Output the (X, Y) coordinate of the center of the cell containing the given text.  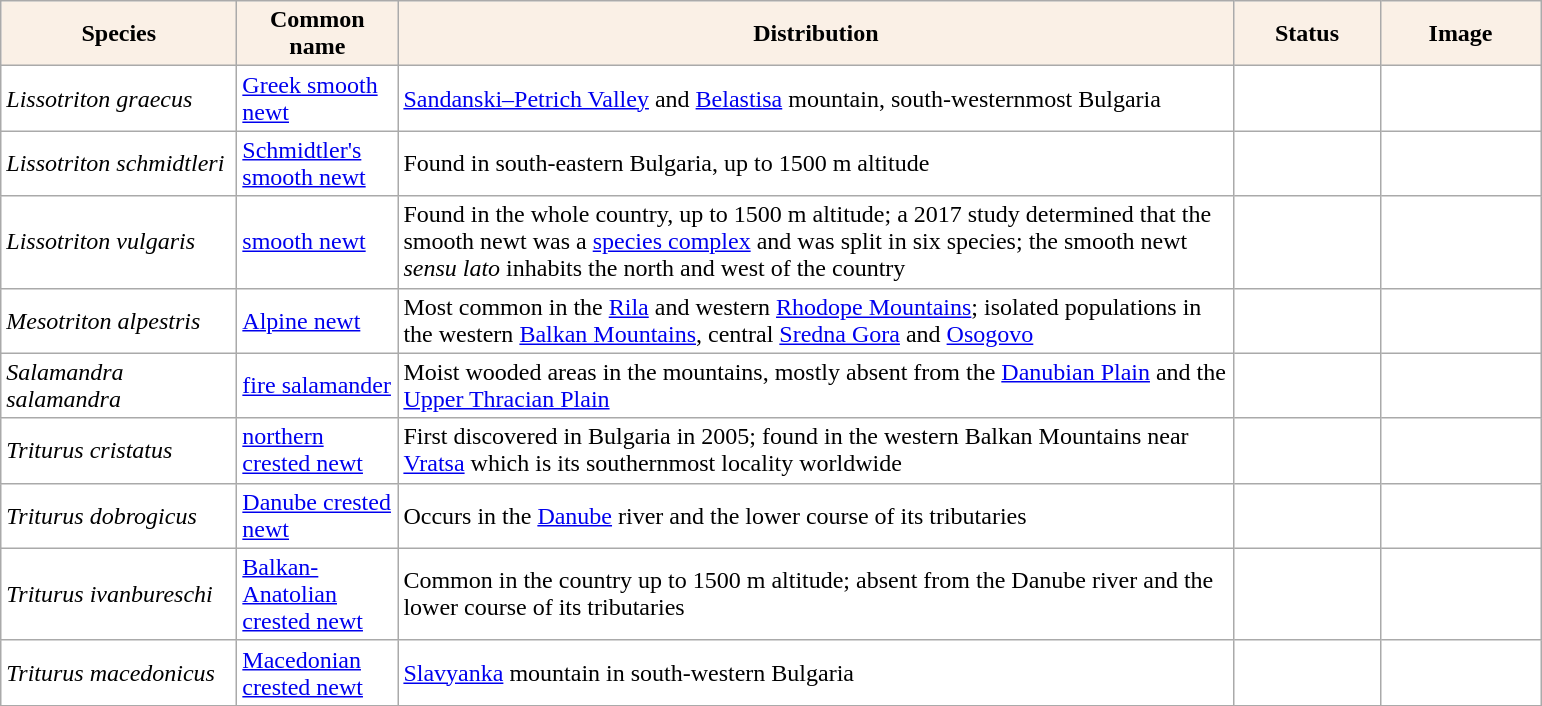
Salamandra salamandra (119, 386)
Lissotriton schmidtleri (119, 164)
Image (1460, 34)
Distribution (816, 34)
First discovered in Bulgaria in 2005; found in the western Balkan Mountains near Vratsa which is its southernmost locality worldwide (816, 450)
Danube crested newt (318, 516)
Mesotriton alpestris (119, 320)
Greek smooth newt (318, 98)
Triturus ivanbureschi (119, 594)
Occurs in the Danube river and the lower course of its tributaries (816, 516)
northern crested newt (318, 450)
Common in the country up to 1500 m altitude; absent from the Danube river and the lower course of its tributaries (816, 594)
Status (1307, 34)
fire salamander (318, 386)
Slavyanka mountain in south-western Bulgaria (816, 672)
Triturus macedonicus (119, 672)
Moist wooded areas in the mountains, mostly absent from the Danubian Plain and the Upper Thracian Plain (816, 386)
Most common in the Rila and western Rhodope Mountains; isolated populations in the western Balkan Mountains, central Sredna Gora and Osogovo (816, 320)
Macedonian crested newt (318, 672)
Sandanski–Petrich Valley and Belastisa mountain, south-westernmost Bulgaria (816, 98)
Lissotriton graecus (119, 98)
Alpine newt (318, 320)
Lissotriton vulgaris (119, 242)
Common name (318, 34)
Triturus cristatus (119, 450)
Schmidtler's smooth newt (318, 164)
Found in south-eastern Bulgaria, up to 1500 m altitude (816, 164)
smooth newt (318, 242)
Balkan-Anatolian crested newt (318, 594)
Triturus dobrogicus (119, 516)
Species (119, 34)
